Pinpoint the cell where the given text exists, returning its (X, Y) midpoint coordinate. 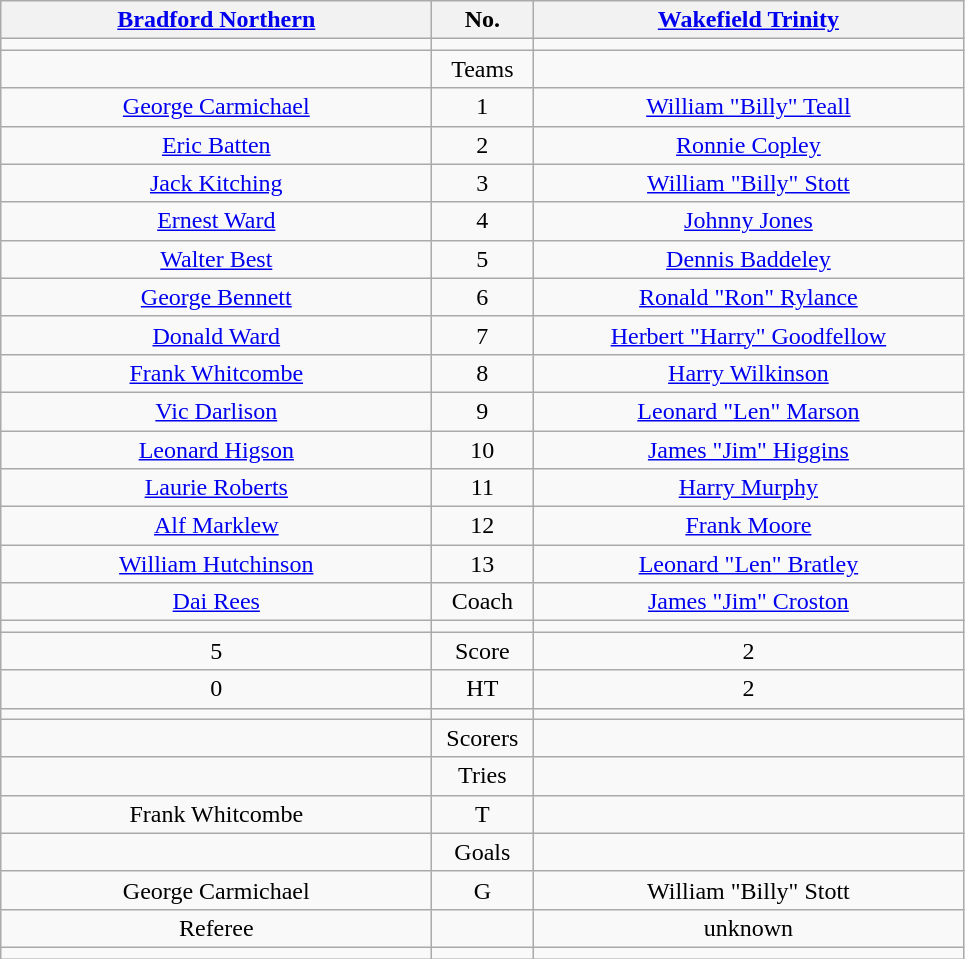
0 (216, 689)
Ernest Ward (216, 221)
Jack Kitching (216, 183)
1 (482, 107)
HT (482, 689)
Herbert "Harry" Goodfellow (748, 335)
Dai Rees (216, 602)
Coach (482, 602)
Score (482, 651)
7 (482, 335)
6 (482, 297)
Johnny Jones (748, 221)
Eric Batten (216, 145)
12 (482, 526)
Walter Best (216, 259)
Harry Wilkinson (748, 373)
4 (482, 221)
Tries (482, 776)
Ronald "Ron" Rylance (748, 297)
Leonard "Len" Marson (748, 411)
8 (482, 373)
Laurie Roberts (216, 488)
James "Jim" Higgins (748, 449)
Ronnie Copley (748, 145)
Leonard "Len" Bratley (748, 564)
Dennis Baddeley (748, 259)
George Bennett (216, 297)
William Hutchinson (216, 564)
Alf Marklew (216, 526)
William "Billy" Teall (748, 107)
11 (482, 488)
Frank Moore (748, 526)
unknown (748, 928)
Scorers (482, 738)
Harry Murphy (748, 488)
3 (482, 183)
Wakefield Trinity (748, 20)
13 (482, 564)
James "Jim" Croston (748, 602)
Goals (482, 852)
Leonard Higson (216, 449)
10 (482, 449)
G (482, 890)
No. (482, 20)
Referee (216, 928)
Donald Ward (216, 335)
T (482, 814)
Vic Darlison (216, 411)
Bradford Northern (216, 20)
Teams (482, 69)
9 (482, 411)
